Find where the given text appears and provide that cell's center as (x, y) coordinate. 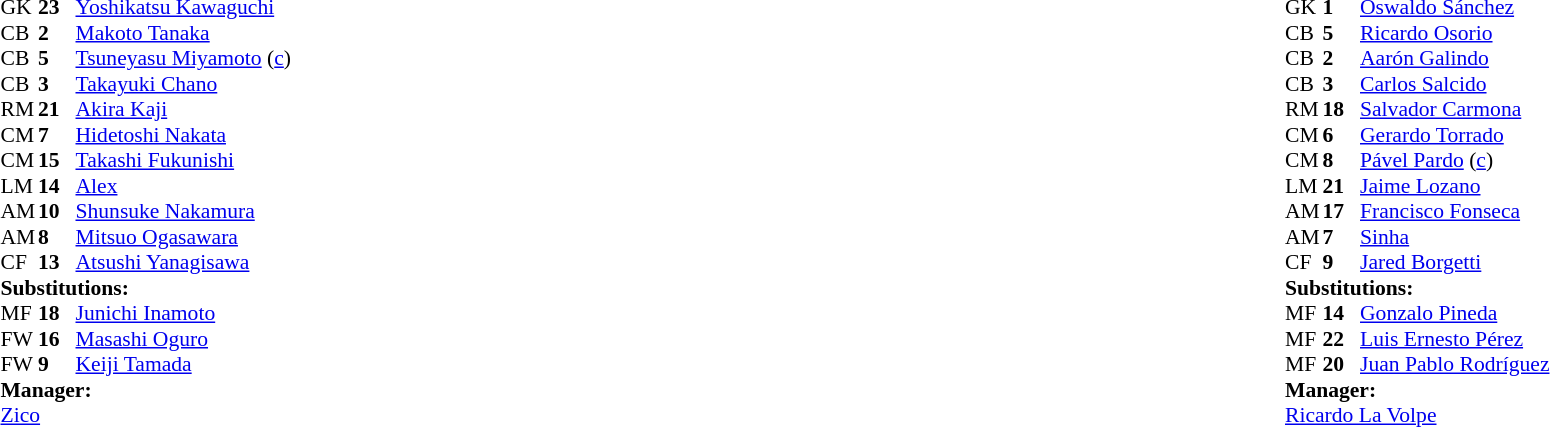
Aarón Galindo (1454, 59)
Keiji Tamada (184, 365)
Hidetoshi Nakata (184, 135)
Francisco Fonseca (1454, 211)
20 (1342, 365)
Gonzalo Pineda (1454, 313)
Juan Pablo Rodríguez (1454, 365)
Takayuki Chano (184, 84)
Masashi Oguro (184, 339)
Jared Borgetti (1454, 263)
16 (57, 339)
Salvador Carmona (1454, 109)
10 (57, 211)
Luis Ernesto Pérez (1454, 339)
Carlos Salcido (1454, 84)
Akira Kaji (184, 109)
17 (1342, 211)
Atsushi Yanagisawa (184, 263)
Makoto Tanaka (184, 33)
15 (57, 161)
13 (57, 263)
Takashi Fukunishi (184, 161)
Gerardo Torrado (1454, 135)
Jaime Lozano (1454, 186)
Sinha (1454, 237)
6 (1342, 135)
Tsuneyasu Miyamoto (c) (184, 59)
Shunsuke Nakamura (184, 211)
Pável Pardo (c) (1454, 161)
Alex (184, 186)
Ricardo Osorio (1454, 33)
22 (1342, 339)
Junichi Inamoto (184, 313)
Mitsuo Ogasawara (184, 237)
